From the cell containing the given text, extract its center point as (x, y) coordinate. 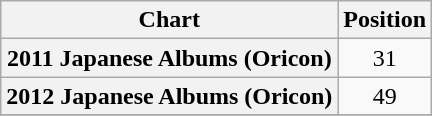
Position (385, 20)
2012 Japanese Albums (Oricon) (170, 96)
31 (385, 58)
49 (385, 96)
2011 Japanese Albums (Oricon) (170, 58)
Chart (170, 20)
